Scan for the cell matching the given text and deliver its (X, Y) coordinate at center. 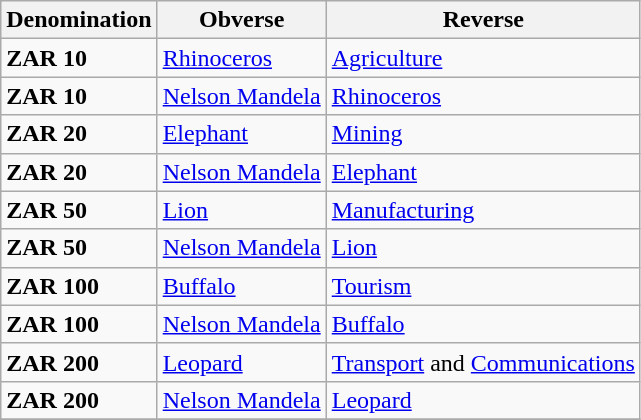
Tourism (483, 286)
Manufacturing (483, 210)
Mining (483, 134)
Denomination (79, 20)
Transport and Communications (483, 362)
Agriculture (483, 58)
Obverse (242, 20)
Reverse (483, 20)
